Scan for the cell matching the given text and deliver its [x, y] coordinate at center. 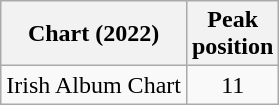
11 [232, 85]
Chart (2022) [94, 34]
Peakposition [232, 34]
Irish Album Chart [94, 85]
